Output the (X, Y) coordinate of the center of the cell containing the given text.  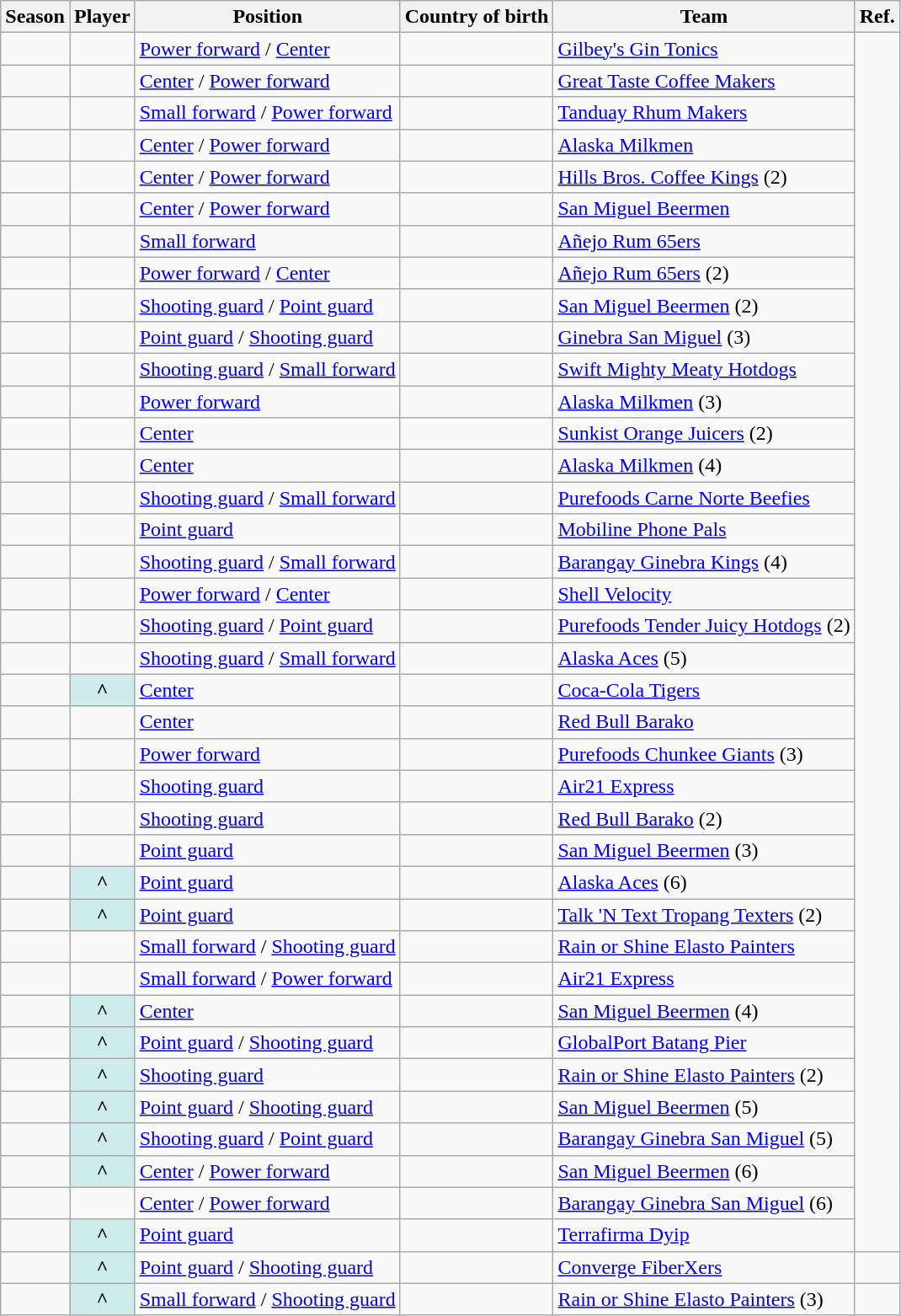
Sunkist Orange Juicers (2) (704, 434)
Player (102, 17)
Rain or Shine Elasto Painters (2) (704, 1075)
Hills Bros. Coffee Kings (2) (704, 177)
Terrafirma Dyip (704, 1235)
Small forward (268, 241)
San Miguel Beermen (2) (704, 305)
Barangay Ginebra San Miguel (5) (704, 1139)
Purefoods Tender Juicy Hotdogs (2) (704, 626)
San Miguel Beermen (704, 209)
Converge FiberXers (704, 1267)
Gilbey's Gin Tonics (704, 49)
Country of birth (477, 17)
Great Taste Coffee Makers (704, 81)
Team (704, 17)
Ref. (877, 17)
San Miguel Beermen (5) (704, 1107)
Alaska Milkmen (4) (704, 466)
Coca-Cola Tigers (704, 690)
Season (35, 17)
Purefoods Carne Norte Beefies (704, 498)
Swift Mighty Meaty Hotdogs (704, 369)
Alaska Milkmen (3) (704, 402)
San Miguel Beermen (4) (704, 1011)
Tanduay Rhum Makers (704, 113)
Añejo Rum 65ers (704, 241)
Rain or Shine Elasto Painters (704, 947)
Red Bull Barako (2) (704, 818)
Ginebra San Miguel (3) (704, 337)
Mobiline Phone Pals (704, 530)
Alaska Aces (6) (704, 882)
Talk 'N Text Tropang Texters (2) (704, 914)
Añejo Rum 65ers (2) (704, 273)
GlobalPort Batang Pier (704, 1043)
Rain or Shine Elasto Painters (3) (704, 1299)
Barangay Ginebra Kings (4) (704, 562)
Alaska Aces (5) (704, 658)
Alaska Milkmen (704, 145)
Shell Velocity (704, 594)
San Miguel Beermen (3) (704, 850)
Purefoods Chunkee Giants (3) (704, 754)
Red Bull Barako (704, 722)
Position (268, 17)
San Miguel Beermen (6) (704, 1171)
Barangay Ginebra San Miguel (6) (704, 1203)
